Locate the cell with the specified text and output its [x, y] center coordinate. 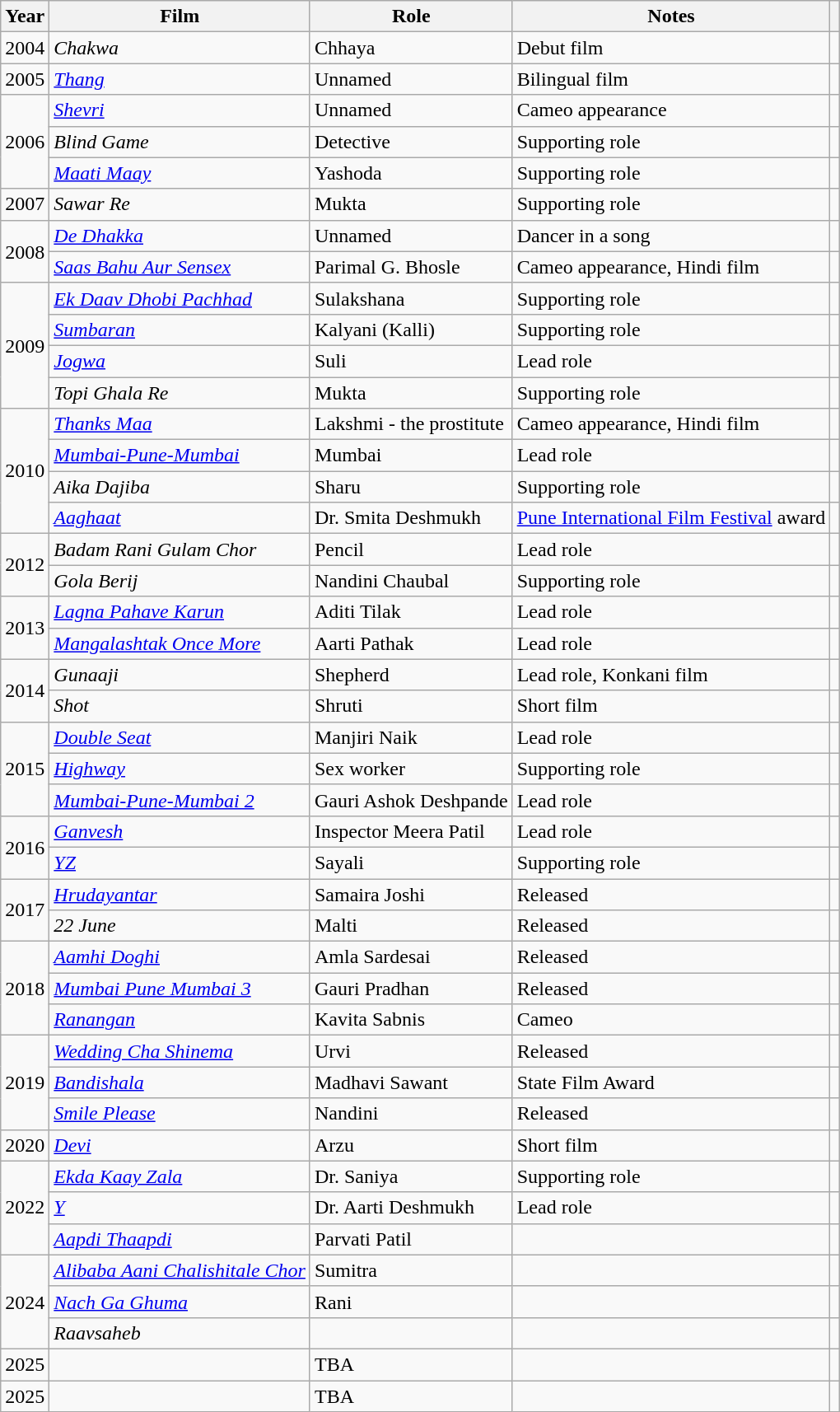
2013 [25, 628]
Aditi Tilak [411, 612]
Hrudayantar [180, 894]
Shepherd [411, 675]
Ek Daav Dhobi Pachhad [180, 298]
Pencil [411, 549]
Dr. Saniya [411, 1176]
22 June [180, 926]
2022 [25, 1208]
Detective [411, 142]
2012 [25, 565]
Year [25, 16]
Sex worker [411, 769]
Ekda Kaay Zala [180, 1176]
Chakwa [180, 48]
Kavita Sabnis [411, 1020]
Ganvesh [180, 831]
Saas Bahu Aur Sensex [180, 267]
Debut film [671, 48]
Aika Dajiba [180, 487]
Aaghaat [180, 518]
Lagna Pahave Karun [180, 612]
Aarti Pathak [411, 643]
Alibaba Aani Chalishitale Chor [180, 1270]
2010 [25, 471]
Yashoda [411, 173]
Dr. Aarti Deshmukh [411, 1208]
Jogwa [180, 361]
Bilingual film [671, 79]
Mumbai Pune Mumbai 3 [180, 989]
Devi [180, 1145]
Role [411, 16]
Cameo appearance [671, 110]
Manjiri Naik [411, 737]
Gauri Ashok Deshpande [411, 800]
Kalyani (Kalli) [411, 330]
2018 [25, 989]
2004 [25, 48]
Sawar Re [180, 204]
2017 [25, 909]
Suli [411, 361]
Sayali [411, 863]
Sharu [411, 487]
Nach Ga Ghuma [180, 1302]
Notes [671, 16]
Sumbaran [180, 330]
Lead role, Konkani film [671, 675]
Lakshmi - the prostitute [411, 424]
Urvi [411, 1051]
Madhavi Sawant [411, 1082]
Pune International Film Festival award [671, 518]
Highway [180, 769]
Dancer in a song [671, 236]
State Film Award [671, 1082]
Mumbai-Pune-Mumbai [180, 456]
Malti [411, 926]
Smile Please [180, 1114]
Nandini [411, 1114]
2009 [25, 345]
Mumbai-Pune-Mumbai 2 [180, 800]
Rani [411, 1302]
Blind Game [180, 142]
Thang [180, 79]
Thanks Maa [180, 424]
Sumitra [411, 1270]
Shevri [180, 110]
Shot [180, 706]
Mangalashtak Once More [180, 643]
Y [180, 1208]
De Dhakka [180, 236]
Maati Maay [180, 173]
Amla Sardesai [411, 957]
Inspector Meera Patil [411, 831]
Film [180, 16]
Sulakshana [411, 298]
2024 [25, 1302]
Gauri Pradhan [411, 989]
2014 [25, 690]
2020 [25, 1145]
Badam Rani Gulam Chor [180, 549]
Cameo [671, 1020]
Arzu [411, 1145]
Chhaya [411, 48]
Double Seat [180, 737]
Bandishala [180, 1082]
2007 [25, 204]
2015 [25, 769]
2016 [25, 847]
Gunaaji [180, 675]
Aamhi Doghi [180, 957]
Ranangan [180, 1020]
2005 [25, 79]
Parvati Patil [411, 1239]
Gola Berij [180, 581]
YZ [180, 863]
Wedding Cha Shinema [180, 1051]
Topi Ghala Re [180, 393]
Shruti [411, 706]
2006 [25, 142]
Raavsaheb [180, 1333]
2008 [25, 251]
Samaira Joshi [411, 894]
Mumbai [411, 456]
Aapdi Thaapdi [180, 1239]
2019 [25, 1082]
Nandini Chaubal [411, 581]
Dr. Smita Deshmukh [411, 518]
Parimal G. Bhosle [411, 267]
